Pinpoint the cell where the given text exists, returning its (x, y) midpoint coordinate. 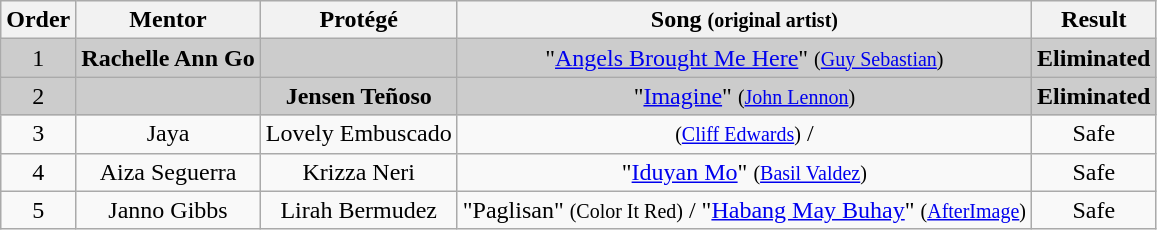
"Imagine" (John Lennon) (744, 96)
Protégé (358, 20)
"Iduyan Mo" (Basil Valdez) (744, 172)
Lovely Embuscado (358, 134)
1 (38, 58)
Rachelle Ann Go (168, 58)
4 (38, 172)
Song (original artist) (744, 20)
"Paglisan" (Color It Red) / "Habang May Buhay" (AfterImage) (744, 210)
Order (38, 20)
Janno Gibbs (168, 210)
"Angels Brought Me Here" (Guy Sebastian) (744, 58)
Aiza Seguerra (168, 172)
Result (1094, 20)
Krizza Neri (358, 172)
(Cliff Edwards) / (744, 134)
5 (38, 210)
Jaya (168, 134)
Lirah Bermudez (358, 210)
3 (38, 134)
2 (38, 96)
Jensen Teñoso (358, 96)
Mentor (168, 20)
